Capture the cell that displays the provided text and extract its (X, Y) central coordinate. 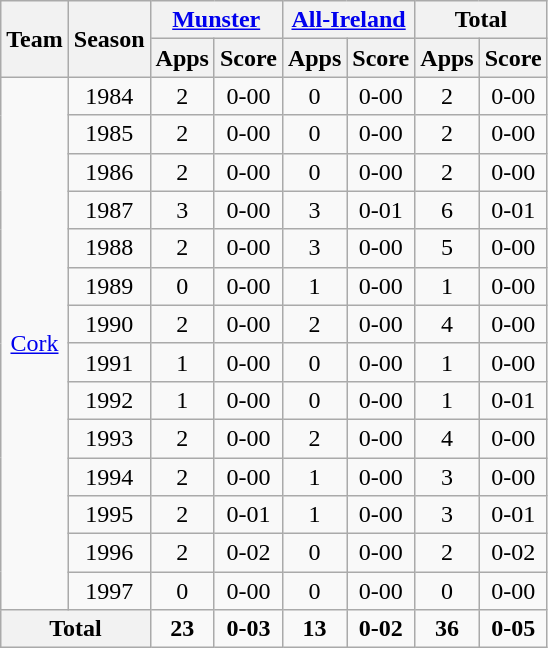
1997 (109, 591)
13 (314, 629)
Team (35, 39)
36 (447, 629)
1985 (109, 134)
1988 (109, 248)
0-03 (248, 629)
1984 (109, 96)
6 (447, 210)
1994 (109, 477)
1989 (109, 286)
1996 (109, 553)
Munster (216, 20)
1993 (109, 438)
1987 (109, 210)
All-Ireland (348, 20)
Cork (35, 344)
1992 (109, 400)
Season (109, 39)
1995 (109, 515)
0-05 (513, 629)
5 (447, 248)
23 (182, 629)
1986 (109, 172)
1990 (109, 324)
1991 (109, 362)
